Scan for the cell matching the given text and deliver its [X, Y] coordinate at center. 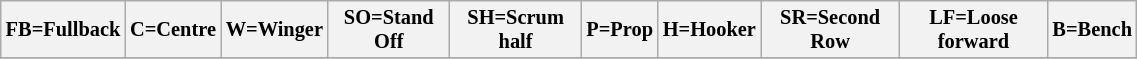
LF=Loose forward [973, 29]
P=Prop [619, 29]
C=Centre [173, 29]
W=Winger [274, 29]
H=Hooker [710, 29]
B=Bench [1092, 29]
FB=Fullback [63, 29]
SO=Stand Off [389, 29]
SH=Scrum half [516, 29]
SR=Second Row [830, 29]
